Return [x, y] of the center of cell containing provided text 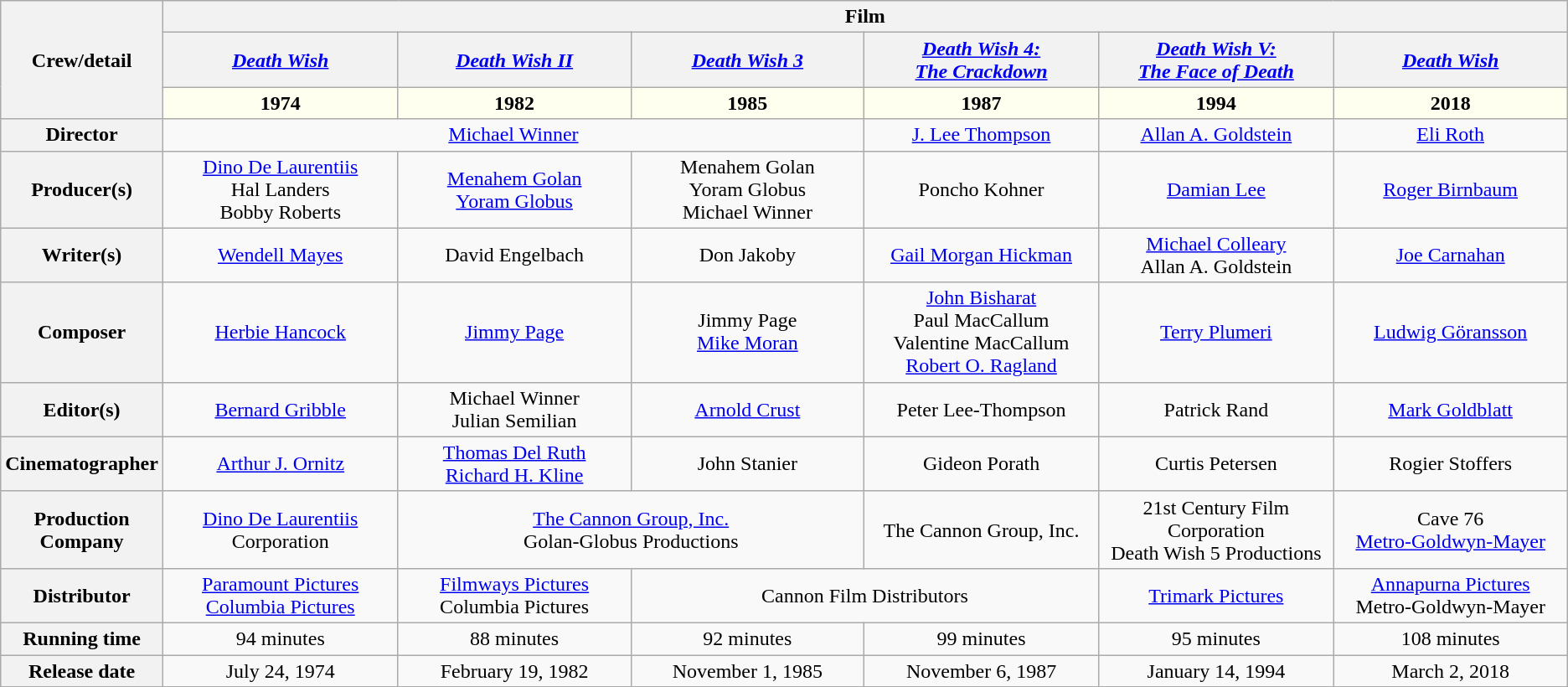
1987 [981, 103]
Running time [82, 638]
Cannon Film Distributors [864, 595]
Distributor [82, 595]
Don Jakoby [747, 255]
Director [82, 135]
Mark Goldblatt [1451, 409]
88 minutes [514, 638]
Terry Plumeri [1216, 332]
Death Wish 4: The Crackdown [981, 60]
Editor(s) [82, 409]
Producer(s) [82, 189]
Production Company [82, 529]
Michael Winner Julian Semilian [514, 409]
Michael Colleary Allan A. Goldstein [1216, 255]
Bernard Gribble [280, 409]
Jimmy Page [514, 332]
John Bisharat Paul MacCallum Valentine MacCallum Robert O. Ragland [981, 332]
Joe Carnahan [1451, 255]
Michael Winner [513, 135]
February 19, 1982 [514, 671]
Paramount Pictures Columbia Pictures [280, 595]
Writer(s) [82, 255]
Dino De Laurentiis Corporation [280, 529]
Damian Lee [1216, 189]
Trimark Pictures [1216, 595]
January 14, 1994 [1216, 671]
Dino De LaurentiisHal Landers Bobby Roberts [280, 189]
Rogier Stoffers [1451, 464]
Cave 76 Metro-Goldwyn-Mayer [1451, 529]
Wendell Mayes [280, 255]
Death Wish 3 [747, 60]
November 6, 1987 [981, 671]
The Cannon Group, Inc. Golan-Globus Productions [631, 529]
Filmways Pictures Columbia Pictures [514, 595]
99 minutes [981, 638]
Patrick Rand [1216, 409]
Arthur J. Ornitz [280, 464]
Curtis Petersen [1216, 464]
Annapurna Pictures Metro-Goldwyn-Mayer [1451, 595]
Film [864, 17]
Jimmy Page Mike Moran [747, 332]
94 minutes [280, 638]
July 24, 1974 [280, 671]
Composer [82, 332]
March 2, 2018 [1451, 671]
108 minutes [1451, 638]
Roger Birnbaum [1451, 189]
92 minutes [747, 638]
21st Century Film Corporation Death Wish 5 Productions [1216, 529]
Arnold Crust [747, 409]
Eli Roth [1451, 135]
J. Lee Thompson [981, 135]
Cinematographer [82, 464]
Crew/detail [82, 60]
Herbie Hancock [280, 332]
Gail Morgan Hickman [981, 255]
1974 [280, 103]
Death Wish V: The Face of Death [1216, 60]
Poncho Kohner [981, 189]
Thomas Del Ruth Richard H. Kline [514, 464]
Allan A. Goldstein [1216, 135]
2018 [1451, 103]
John Stanier [747, 464]
Gideon Porath [981, 464]
1994 [1216, 103]
The Cannon Group, Inc. [981, 529]
Menahem Golan Yoram Globus [514, 189]
1982 [514, 103]
David Engelbach [514, 255]
95 minutes [1216, 638]
Ludwig Göransson [1451, 332]
Death Wish II [514, 60]
Release date [82, 671]
Menahem Golan Yoram Globus Michael Winner [747, 189]
Peter Lee-Thompson [981, 409]
1985 [747, 103]
November 1, 1985 [747, 671]
